Return (x, y) of the center of cell containing provided text 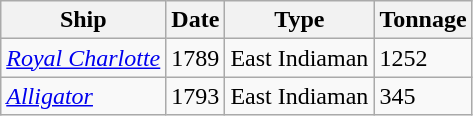
1789 (196, 58)
Royal Charlotte (84, 58)
1793 (196, 96)
345 (423, 96)
Date (196, 20)
Type (300, 20)
Ship (84, 20)
1252 (423, 58)
Alligator (84, 96)
Tonnage (423, 20)
